From the cell containing the given text, extract its center point as [x, y] coordinate. 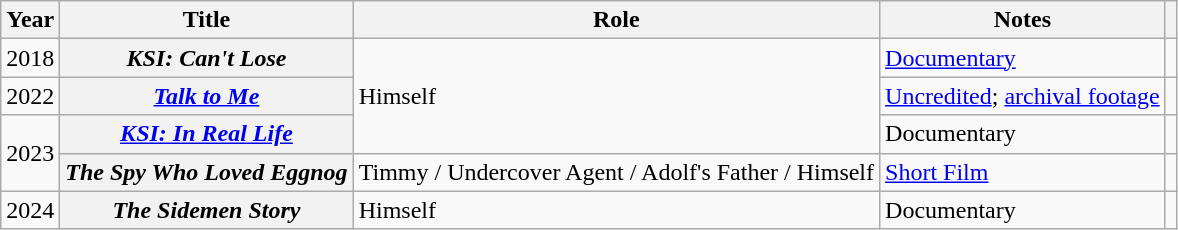
2023 [30, 153]
Short Film [1023, 172]
Notes [1023, 20]
Title [206, 20]
2022 [30, 96]
The Sidemen Story [206, 210]
KSI: In Real Life [206, 134]
The Spy Who Loved Eggnog [206, 172]
Uncredited; archival footage [1023, 96]
KSI: Can't Lose [206, 58]
2018 [30, 58]
Year [30, 20]
2024 [30, 210]
Timmy / Undercover Agent / Adolf's Father / Himself [616, 172]
Talk to Me [206, 96]
Role [616, 20]
